Detect which cell encompasses the target text, then output its (x, y) center coordinate. 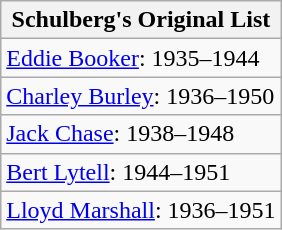
Charley Burley: 1936–1950 (141, 96)
Eddie Booker: 1935–1944 (141, 58)
Bert Lytell: 1944–1951 (141, 172)
Jack Chase: 1938–1948 (141, 134)
Schulberg's Original List (141, 20)
Lloyd Marshall: 1936–1951 (141, 210)
